Provide the (x, y) coordinate of the cell's center where the given text is located.  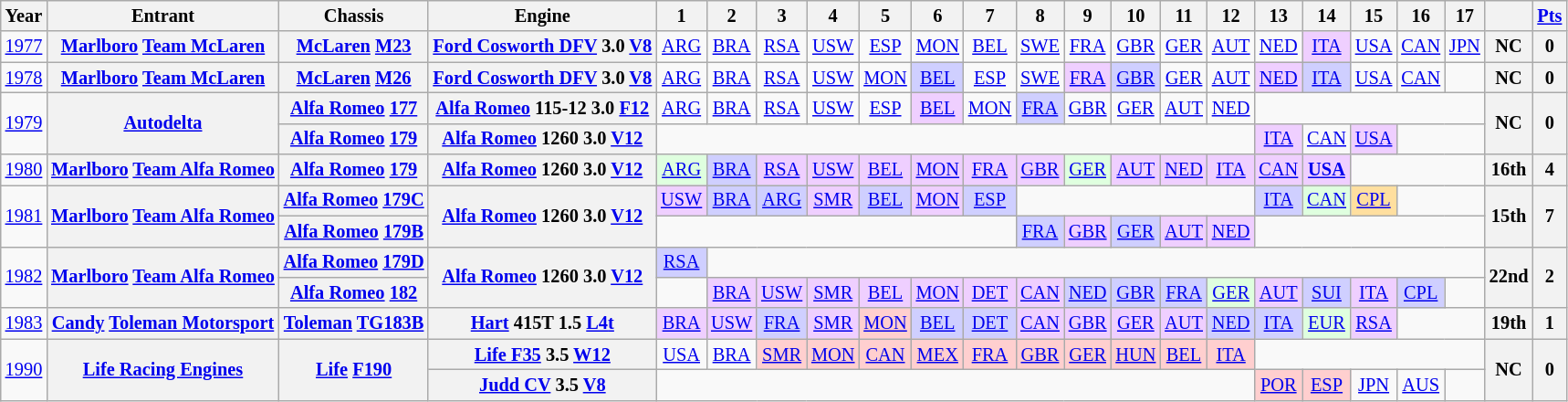
5 (885, 16)
Alfa Romeo 177 (354, 108)
Pts (1550, 16)
McLaren M23 (354, 47)
MEX (938, 354)
Hart 415T 1.5 L4t (542, 323)
22nd (1510, 278)
16 (1420, 16)
Engine (542, 16)
15th (1510, 216)
1983 (24, 323)
1977 (24, 47)
Candy Toleman Motorsport (162, 323)
EUR (1327, 323)
Alfa Romeo 115-12 3.0 F12 (542, 108)
Autodelta (162, 122)
10 (1135, 16)
16th (1510, 170)
Alfa Romeo 179B (354, 231)
1980 (24, 170)
McLaren M26 (354, 78)
8 (1040, 16)
Entrant (162, 16)
13 (1278, 16)
9 (1088, 16)
19th (1510, 323)
Year (24, 16)
1990 (24, 369)
SUI (1327, 292)
15 (1374, 16)
Judd CV 3.5 V8 (542, 385)
11 (1184, 16)
1981 (24, 216)
12 (1231, 16)
Toleman TG183B (354, 323)
Alfa Romeo 179C (354, 200)
POR (1278, 385)
Life F35 3.5 W12 (542, 354)
1978 (24, 78)
Life F190 (354, 369)
HUN (1135, 354)
Alfa Romeo 182 (354, 292)
14 (1327, 16)
3 (781, 16)
1982 (24, 278)
Life Racing Engines (162, 369)
AUS (1420, 385)
6 (938, 16)
1979 (24, 122)
Chassis (354, 16)
17 (1465, 16)
Alfa Romeo 179D (354, 262)
